Detect which cell encompasses the target text, then output its (x, y) center coordinate. 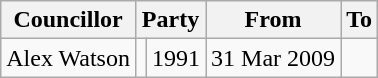
Party (170, 20)
To (360, 20)
1991 (176, 58)
From (274, 20)
Alex Watson (68, 58)
31 Mar 2009 (274, 58)
Councillor (68, 20)
